For the text-containing cell, return its midpoint in (x, y) coordinate format. 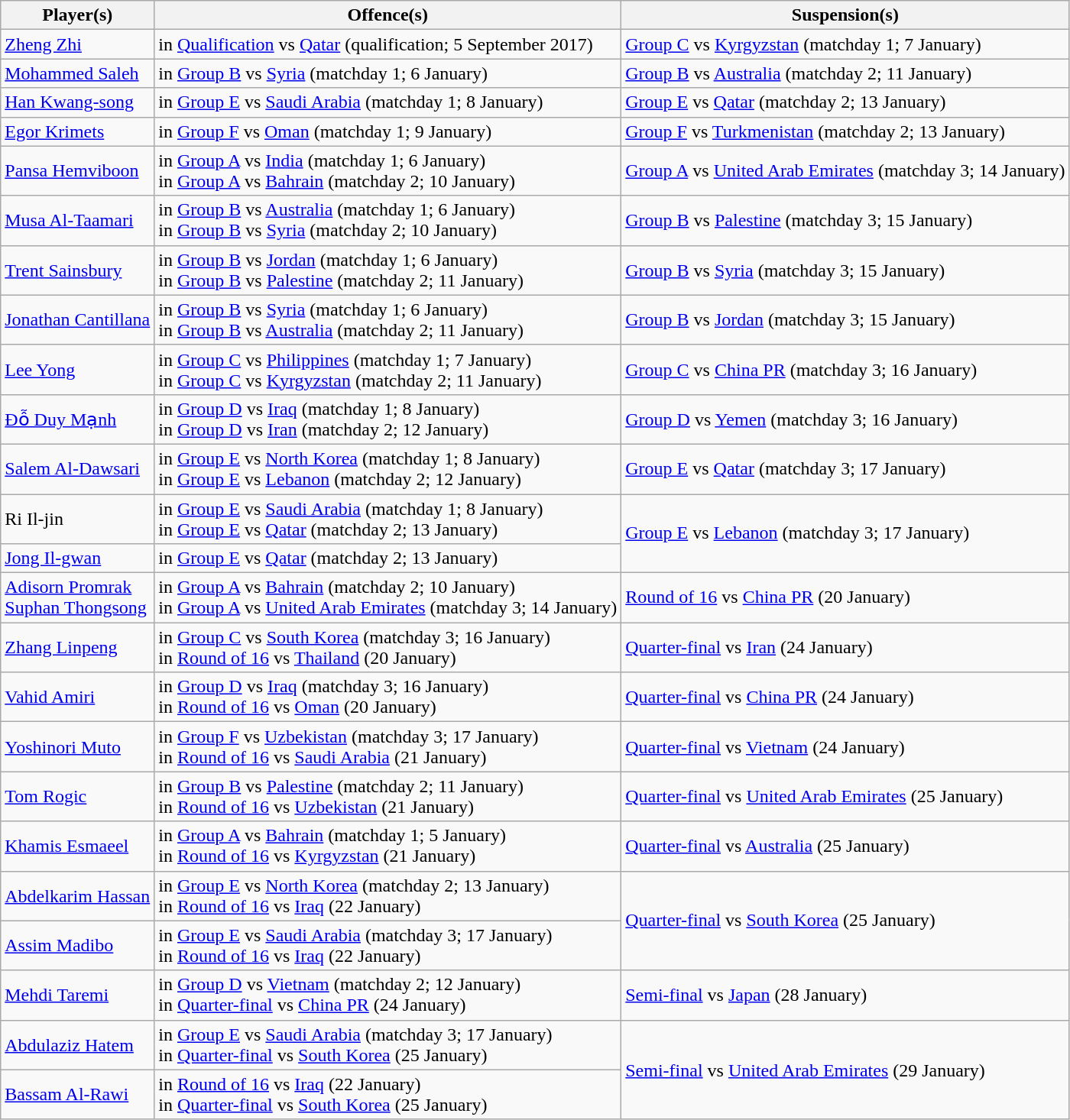
Vahid Amiri (78, 697)
Khamis Esmaeel (78, 846)
Group E vs Qatar (matchday 3; 17 January) (845, 469)
Bassam Al-Rawi (78, 1094)
in Group A vs India (matchday 1; 6 January) in Group A vs Bahrain (matchday 2; 10 January) (388, 171)
Semi-final vs United Arab Emirates (29 January) (845, 1070)
Han Kwang-song (78, 102)
Ri Il-jin (78, 518)
Quarter-final vs Australia (25 January) (845, 846)
Suspension(s) (845, 15)
in Qualification vs Qatar (qualification; 5 September 2017) (388, 44)
Semi-final vs Japan (28 January) (845, 995)
in Group E vs Saudi Arabia (matchday 3; 17 January) in Round of 16 vs Iraq (22 January) (388, 946)
in Group A vs Bahrain (matchday 2; 10 January) in Group A vs United Arab Emirates (matchday 3; 14 January) (388, 597)
Group B vs Jordan (matchday 3; 15 January) (845, 319)
in Group B vs Palestine (matchday 2; 11 January) in Round of 16 vs Uzbekistan (21 January) (388, 796)
Egor Krimets (78, 131)
in Group E vs Saudi Arabia (matchday 1; 8 January) in Group E vs Qatar (matchday 2; 13 January) (388, 518)
in Group B vs Syria (matchday 1; 6 January) in Group B vs Australia (matchday 2; 11 January) (388, 319)
Quarter-final vs United Arab Emirates (25 January) (845, 796)
in Group A vs Bahrain (matchday 1; 5 January) in Round of 16 vs Kyrgyzstan (21 January) (388, 846)
Pansa Hemviboon (78, 171)
Zheng Zhi (78, 44)
Quarter-final vs South Korea (25 January) (845, 921)
Abdelkarim Hassan (78, 895)
Group D vs Yemen (matchday 3; 16 January) (845, 419)
Group A vs United Arab Emirates (matchday 3; 14 January) (845, 171)
Adisorn Promrak Suphan Thongsong (78, 597)
Group E vs Qatar (matchday 2; 13 January) (845, 102)
Zhang Linpeng (78, 648)
Jong Il-gwan (78, 558)
in Group C vs Philippines (matchday 1; 7 January) in Group C vs Kyrgyzstan (matchday 2; 11 January) (388, 370)
Trent Sainsbury (78, 270)
Assim Madibo (78, 946)
Quarter-final vs Iran (24 January) (845, 648)
in Group D vs Vietnam (matchday 2; 12 January) in Quarter-final vs China PR (24 January) (388, 995)
Offence(s) (388, 15)
in Group F vs Uzbekistan (matchday 3; 17 January) in Round of 16 vs Saudi Arabia (21 January) (388, 747)
in Group E vs Qatar (matchday 2; 13 January) (388, 558)
in Group C vs South Korea (matchday 3; 16 January) in Round of 16 vs Thailand (20 January) (388, 648)
Tom Rogic (78, 796)
Quarter-final vs Vietnam (24 January) (845, 747)
Group F vs Turkmenistan (matchday 2; 13 January) (845, 131)
Group B vs Australia (matchday 2; 11 January) (845, 73)
Lee Yong (78, 370)
in Group D vs Iraq (matchday 1; 8 January) in Group D vs Iran (matchday 2; 12 January) (388, 419)
in Group B vs Australia (matchday 1; 6 January) in Group B vs Syria (matchday 2; 10 January) (388, 220)
Đỗ Duy Mạnh (78, 419)
Group B vs Syria (matchday 3; 15 January) (845, 270)
Jonathan Cantillana (78, 319)
Musa Al-Taamari (78, 220)
Abdulaziz Hatem (78, 1045)
Yoshinori Muto (78, 747)
Group B vs Palestine (matchday 3; 15 January) (845, 220)
Group C vs Kyrgyzstan (matchday 1; 7 January) (845, 44)
in Group E vs Saudi Arabia (matchday 3; 17 January) in Quarter-final vs South Korea (25 January) (388, 1045)
in Group B vs Jordan (matchday 1; 6 January) in Group B vs Palestine (matchday 2; 11 January) (388, 270)
Round of 16 vs China PR (20 January) (845, 597)
Quarter-final vs China PR (24 January) (845, 697)
Salem Al-Dawsari (78, 469)
Group C vs China PR (matchday 3; 16 January) (845, 370)
Player(s) (78, 15)
in Group B vs Syria (matchday 1; 6 January) (388, 73)
Mohammed Saleh (78, 73)
in Group E vs North Korea (matchday 1; 8 January) in Group E vs Lebanon (matchday 2; 12 January) (388, 469)
in Group D vs Iraq (matchday 3; 16 January) in Round of 16 vs Oman (20 January) (388, 697)
Mehdi Taremi (78, 995)
in Group F vs Oman (matchday 1; 9 January) (388, 131)
in Group E vs Saudi Arabia (matchday 1; 8 January) (388, 102)
Group E vs Lebanon (matchday 3; 17 January) (845, 533)
in Round of 16 vs Iraq (22 January) in Quarter-final vs South Korea (25 January) (388, 1094)
in Group E vs North Korea (matchday 2; 13 January) in Round of 16 vs Iraq (22 January) (388, 895)
